Identify which cell holds the provided text, then report its (x, y) central coordinate. 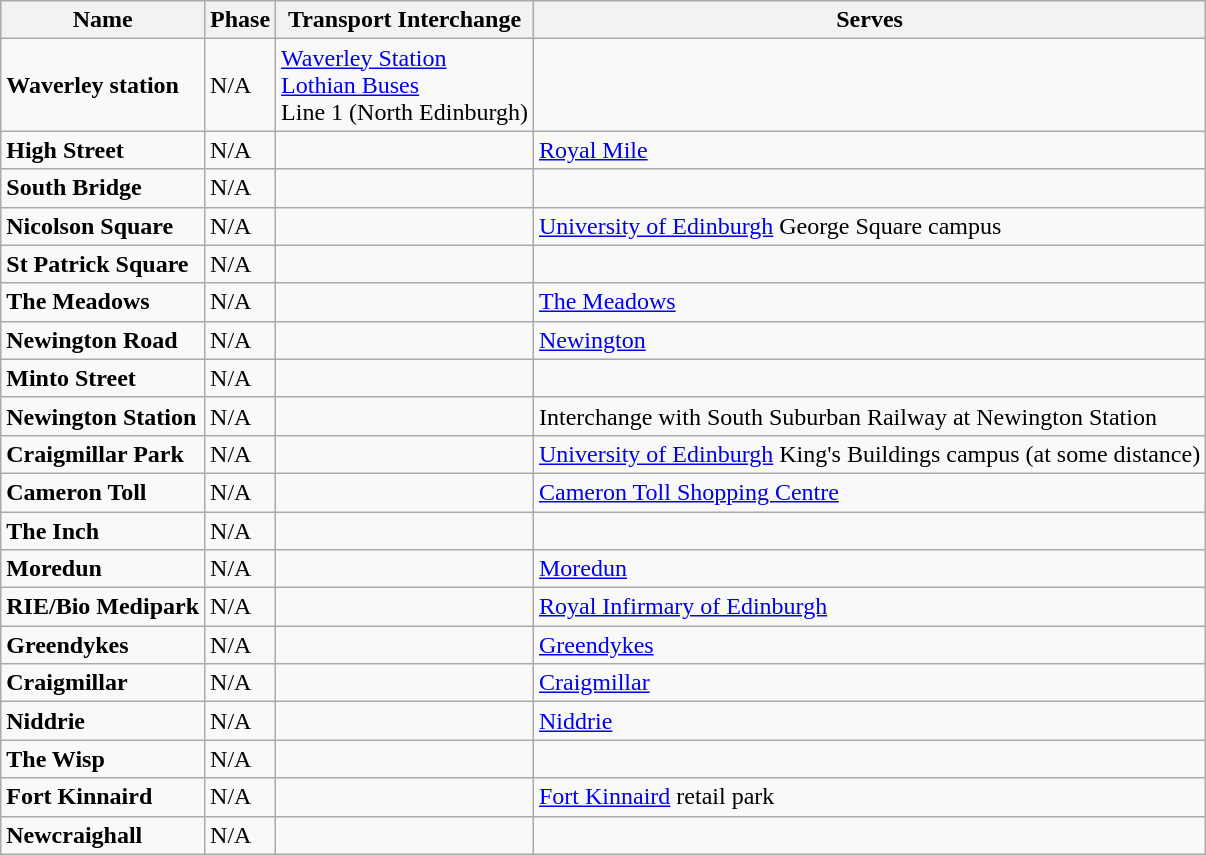
The Inch (103, 531)
Transport Interchange (405, 20)
Royal Mile (869, 150)
South Bridge (103, 188)
Newington (869, 340)
The Wisp (103, 759)
Newcraighall (103, 835)
Cameron Toll Shopping Centre (869, 492)
Newington Road (103, 340)
Minto Street (103, 378)
University of Edinburgh George Square campus (869, 226)
Phase (240, 20)
Newington Station (103, 416)
Nicolson Square (103, 226)
St Patrick Square (103, 264)
Fort Kinnaird (103, 797)
Waverley station (103, 85)
Fort Kinnaird retail park (869, 797)
High Street (103, 150)
Cameron Toll (103, 492)
University of Edinburgh King's Buildings campus (at some distance) (869, 454)
Waverley Station Lothian Buses Line 1 (North Edinburgh) (405, 85)
Craigmillar Park (103, 454)
Interchange with South Suburban Railway at Newington Station (869, 416)
Royal Infirmary of Edinburgh (869, 607)
Serves (869, 20)
RIE/Bio Medipark (103, 607)
Name (103, 20)
